Return the (X, Y) coordinate for the center point of the cell that contains the specified text.  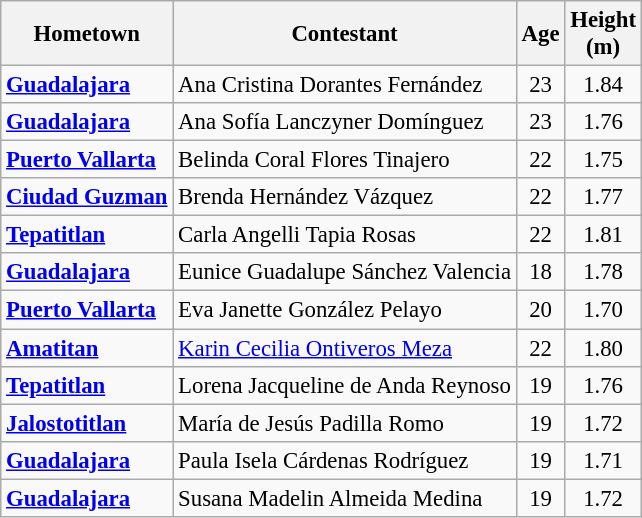
1.70 (603, 310)
20 (540, 310)
Ciudad Guzman (87, 197)
1.81 (603, 235)
María de Jesús Padilla Romo (345, 423)
Karin Cecilia Ontiveros Meza (345, 348)
Eva Janette González Pelayo (345, 310)
Height (m) (603, 34)
1.75 (603, 160)
Age (540, 34)
1.77 (603, 197)
1.84 (603, 85)
1.78 (603, 273)
1.71 (603, 460)
Eunice Guadalupe Sánchez Valencia (345, 273)
Paula Isela Cárdenas Rodríguez (345, 460)
Susana Madelin Almeida Medina (345, 498)
Jalostotitlan (87, 423)
Lorena Jacqueline de Anda Reynoso (345, 385)
Hometown (87, 34)
1.80 (603, 348)
Brenda Hernández Vázquez (345, 197)
18 (540, 273)
Belinda Coral Flores Tinajero (345, 160)
Carla Angelli Tapia Rosas (345, 235)
Ana Sofía Lanczyner Domínguez (345, 122)
Amatitan (87, 348)
Contestant (345, 34)
Ana Cristina Dorantes Fernández (345, 85)
